Search for the cell housing the specified text and yield its [x, y] center coordinate. 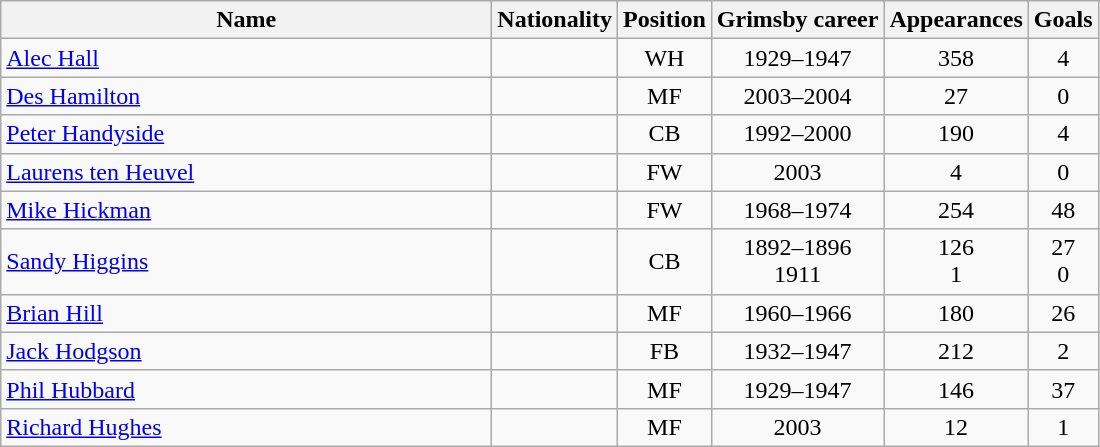
Position [665, 20]
Brian Hill [246, 313]
190 [956, 134]
FB [665, 351]
2 [1063, 351]
146 [956, 389]
1261 [956, 262]
Mike Hickman [246, 210]
Richard Hughes [246, 427]
1992–2000 [798, 134]
2003–2004 [798, 96]
Phil Hubbard [246, 389]
Appearances [956, 20]
WH [665, 58]
1960–1966 [798, 313]
Des Hamilton [246, 96]
254 [956, 210]
37 [1063, 389]
270 [1063, 262]
27 [956, 96]
12 [956, 427]
1968–1974 [798, 210]
1932–1947 [798, 351]
Nationality [555, 20]
Alec Hall [246, 58]
1 [1063, 427]
26 [1063, 313]
180 [956, 313]
Name [246, 20]
Grimsby career [798, 20]
Laurens ten Heuvel [246, 172]
48 [1063, 210]
Sandy Higgins [246, 262]
358 [956, 58]
1892–18961911 [798, 262]
Jack Hodgson [246, 351]
212 [956, 351]
Peter Handyside [246, 134]
Goals [1063, 20]
